Determine the [x, y] coordinate at the center of the cell enclosing the given text.  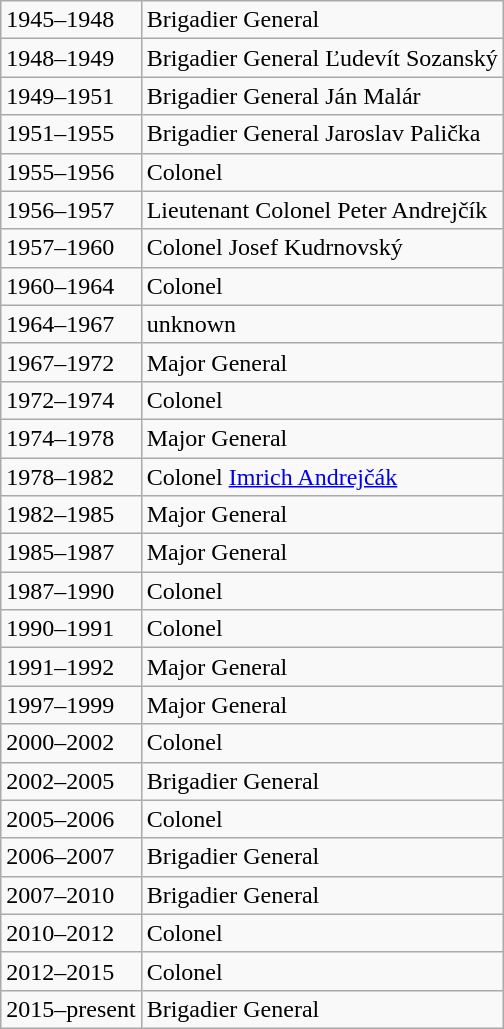
1949–1951 [71, 96]
2010–2012 [71, 933]
1967–1972 [71, 362]
Colonel Imrich Andrejčák [322, 477]
unknown [322, 324]
1997–1999 [71, 705]
Brigadier General Jaroslav Palička [322, 134]
1964–1967 [71, 324]
Brigadier General Ján Malár [322, 96]
Colonel Josef Kudrnovský [322, 248]
2000–2002 [71, 743]
1945–1948 [71, 20]
2015–present [71, 1009]
1987–1990 [71, 591]
Brigadier General Ľudevít Sozanský [322, 58]
2005–2006 [71, 819]
2007–2010 [71, 895]
1956–1957 [71, 210]
1955–1956 [71, 172]
1974–1978 [71, 438]
2002–2005 [71, 781]
1985–1987 [71, 553]
1957–1960 [71, 248]
2006–2007 [71, 857]
2012–2015 [71, 971]
1990–1991 [71, 629]
Lieutenant Colonel Peter Andrejčík [322, 210]
1972–1974 [71, 400]
1948–1949 [71, 58]
1960–1964 [71, 286]
1978–1982 [71, 477]
1982–1985 [71, 515]
1991–1992 [71, 667]
1951–1955 [71, 134]
